Search for the cell housing the specified text and yield its [X, Y] center coordinate. 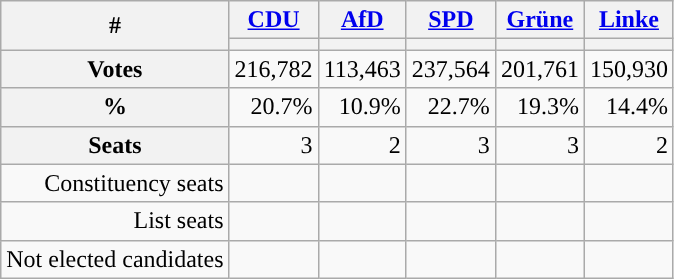
Constituency seats [115, 183]
Votes [115, 69]
113,463 [362, 69]
20.7% [274, 107]
Grüne [540, 20]
% [115, 107]
237,564 [450, 69]
SPD [450, 20]
22.7% [450, 107]
Not elected candidates [115, 259]
14.4% [628, 107]
10.9% [362, 107]
CDU [274, 20]
216,782 [274, 69]
Seats [115, 145]
201,761 [540, 69]
# [115, 26]
AfD [362, 20]
19.3% [540, 107]
List seats [115, 221]
150,930 [628, 69]
Linke [628, 20]
